For the text-containing cell, return its midpoint in (x, y) coordinate format. 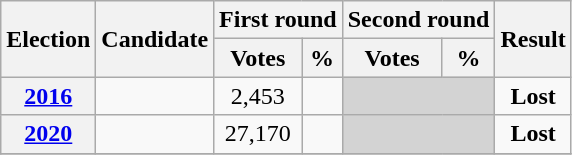
2,453 (258, 96)
27,170 (258, 134)
2020 (48, 134)
Result (533, 39)
Second round (418, 20)
Candidate (155, 39)
First round (278, 20)
Election (48, 39)
2016 (48, 96)
